Locate the cell with the specified text and output its (X, Y) center coordinate. 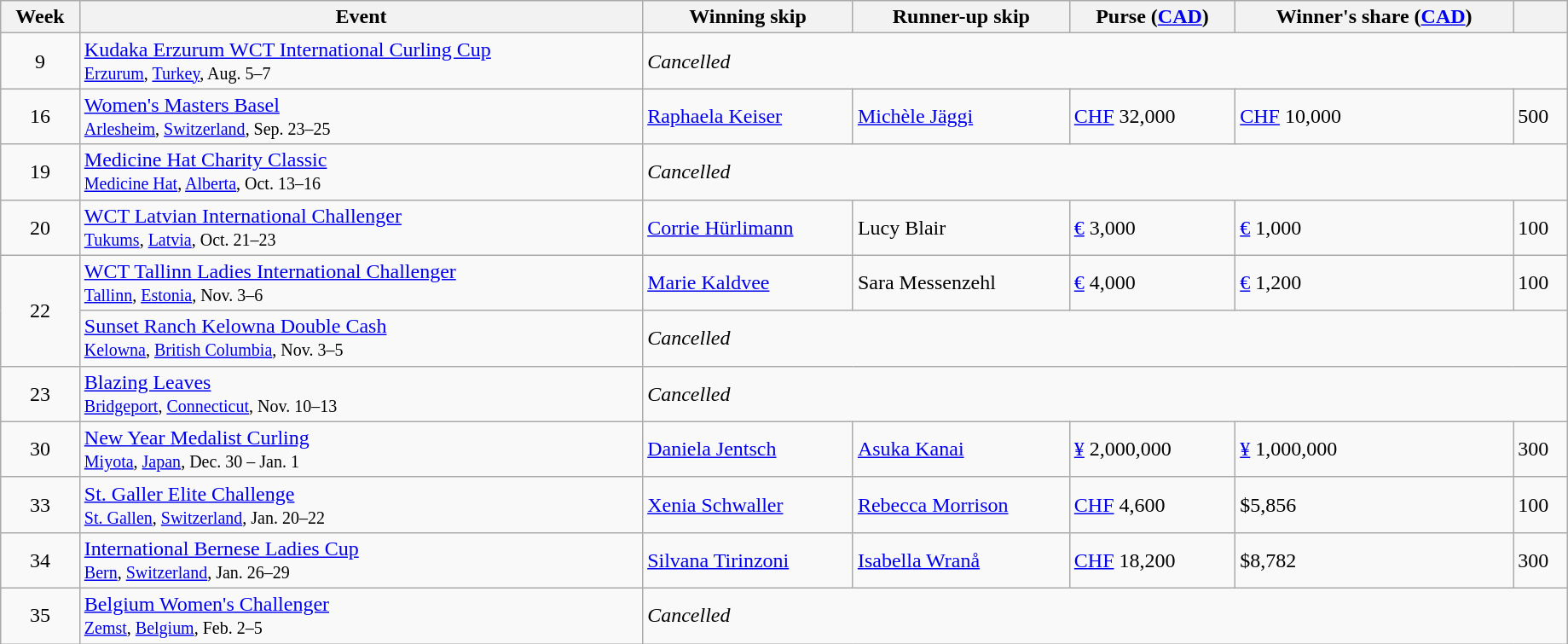
Lucy Blair (961, 227)
€ 3,000 (1152, 227)
33 (41, 505)
Runner-up skip (961, 17)
Isabella Wranå (961, 560)
$8,782 (1374, 560)
Michèle Jäggi (961, 116)
19 (41, 172)
¥ 2,000,000 (1152, 449)
€ 1,000 (1374, 227)
Women's Masters Basel Arlesheim, Switzerland, Sep. 23–25 (361, 116)
International Bernese Ladies Cup Bern, Switzerland, Jan. 26–29 (361, 560)
Sunset Ranch Kelowna Double Cash Kelowna, British Columbia, Nov. 3–5 (361, 338)
Medicine Hat Charity Classic Medicine Hat, Alberta, Oct. 13–16 (361, 172)
CHF 10,000 (1374, 116)
Purse (CAD) (1152, 17)
23 (41, 394)
¥ 1,000,000 (1374, 449)
Daniela Jentsch (749, 449)
Event (361, 17)
Blazing Leaves Bridgeport, Connecticut, Nov. 10–13 (361, 394)
Kudaka Erzurum WCT International Curling Cup Erzurum, Turkey, Aug. 5–7 (361, 61)
CHF 18,200 (1152, 560)
CHF 32,000 (1152, 116)
Raphaela Keiser (749, 116)
Belgium Women's Challenger Zemst, Belgium, Feb. 2–5 (361, 616)
Winning skip (749, 17)
New Year Medalist Curling Miyota, Japan, Dec. 30 – Jan. 1 (361, 449)
20 (41, 227)
34 (41, 560)
WCT Latvian International Challenger Tukums, Latvia, Oct. 21–23 (361, 227)
Silvana Tirinzoni (749, 560)
Week (41, 17)
35 (41, 616)
Rebecca Morrison (961, 505)
16 (41, 116)
€ 1,200 (1374, 283)
Sara Messenzehl (961, 283)
30 (41, 449)
€ 4,000 (1152, 283)
Corrie Hürlimann (749, 227)
Xenia Schwaller (749, 505)
$5,856 (1374, 505)
Winner's share (CAD) (1374, 17)
CHF 4,600 (1152, 505)
500 (1541, 116)
9 (41, 61)
WCT Tallinn Ladies International Challenger Tallinn, Estonia, Nov. 3–6 (361, 283)
St. Galler Elite Challenge St. Gallen, Switzerland, Jan. 20–22 (361, 505)
22 (41, 310)
Asuka Kanai (961, 449)
Marie Kaldvee (749, 283)
